Locate the cell with the specified text and output its [X, Y] center coordinate. 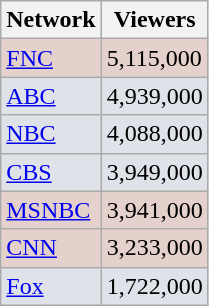
MSNBC [51, 210]
4,939,000 [154, 96]
4,088,000 [154, 134]
ABC [51, 96]
Network [51, 20]
3,941,000 [154, 210]
3,233,000 [154, 248]
Viewers [154, 20]
Fox [51, 286]
3,949,000 [154, 172]
CNN [51, 248]
1,722,000 [154, 286]
FNC [51, 58]
5,115,000 [154, 58]
CBS [51, 172]
NBC [51, 134]
